Extract the [x, y] coordinate from the center of the cell holding the provided text.  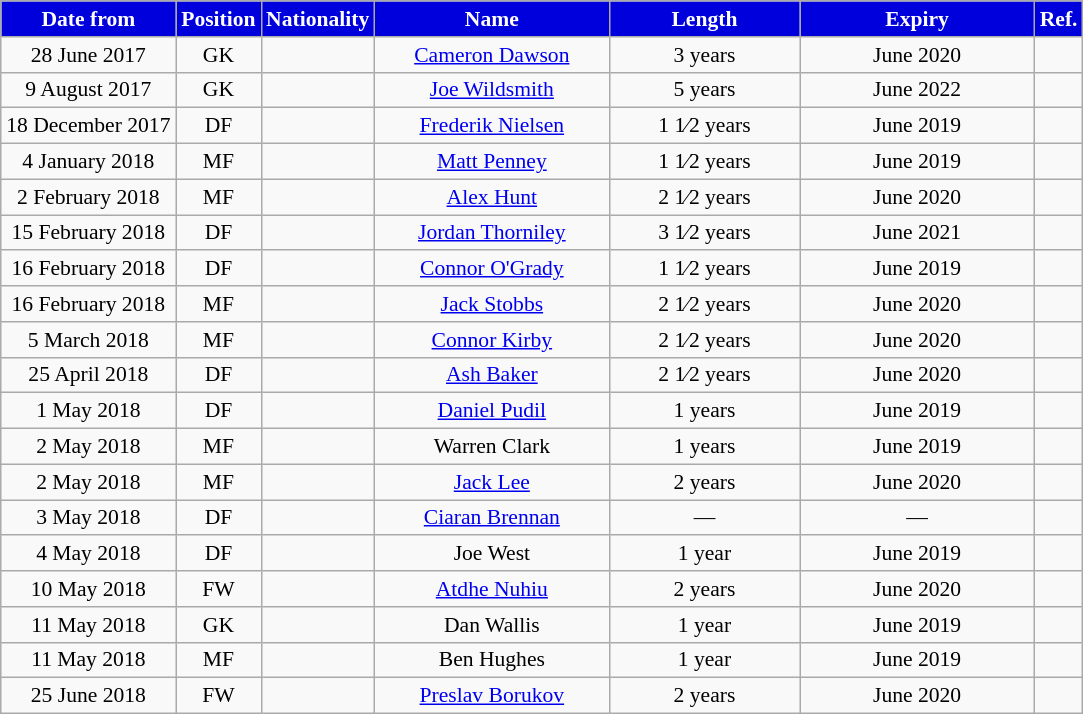
Matt Penney [492, 162]
Jack Lee [492, 482]
Connor Kirby [492, 340]
Expiry [918, 19]
Atdhe Nuhiu [492, 589]
June 2021 [918, 233]
Jack Stobbs [492, 304]
Dan Wallis [492, 625]
Frederik Nielsen [492, 126]
Position [218, 19]
Connor O'Grady [492, 269]
Daniel Pudil [492, 411]
5 March 2018 [88, 340]
28 June 2017 [88, 55]
Ben Hughes [492, 660]
Ref. [1059, 19]
Ash Baker [492, 375]
Jordan Thorniley [492, 233]
4 January 2018 [88, 162]
9 August 2017 [88, 90]
Joe West [492, 554]
3 years [704, 55]
25 April 2018 [88, 375]
Ciaran Brennan [492, 518]
1 May 2018 [88, 411]
18 December 2017 [88, 126]
June 2022 [918, 90]
10 May 2018 [88, 589]
5 years [704, 90]
Warren Clark [492, 447]
Date from [88, 19]
3 1⁄2 years [704, 233]
Nationality [318, 19]
Alex Hunt [492, 197]
Length [704, 19]
25 June 2018 [88, 696]
4 May 2018 [88, 554]
Preslav Borukov [492, 696]
Name [492, 19]
Cameron Dawson [492, 55]
15 February 2018 [88, 233]
2 February 2018 [88, 197]
3 May 2018 [88, 518]
Joe Wildsmith [492, 90]
